Return the [x, y] coordinate for the center point of the cell that contains the specified text.  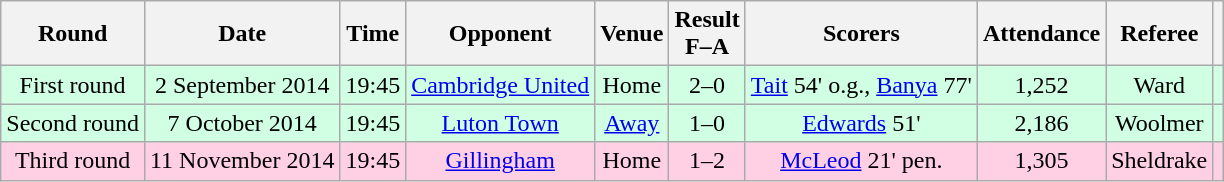
Cambridge United [500, 85]
1–0 [707, 123]
2,186 [1041, 123]
Luton Town [500, 123]
Third round [73, 161]
Attendance [1041, 34]
ResultF–A [707, 34]
Time [373, 34]
2–0 [707, 85]
Woolmer [1160, 123]
First round [73, 85]
Scorers [861, 34]
Ward [1160, 85]
Referee [1160, 34]
Date [242, 34]
2 September 2014 [242, 85]
11 November 2014 [242, 161]
1,305 [1041, 161]
Second round [73, 123]
Gillingham [500, 161]
Venue [632, 34]
Opponent [500, 34]
1,252 [1041, 85]
Away [632, 123]
Tait 54' o.g., Banya 77' [861, 85]
1–2 [707, 161]
Round [73, 34]
Edwards 51' [861, 123]
McLeod 21' pen. [861, 161]
7 October 2014 [242, 123]
Sheldrake [1160, 161]
